Output the [X, Y] coordinate of the center of the cell containing the given text.  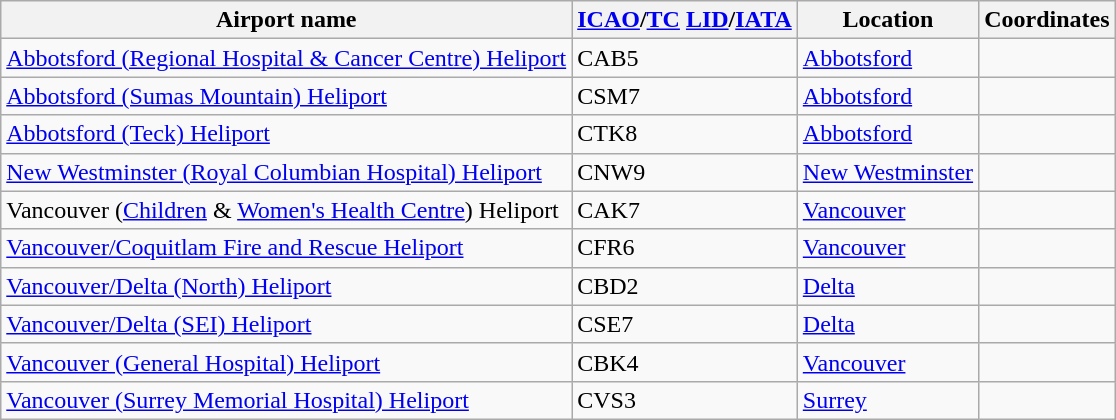
Location [888, 20]
Abbotsford (Teck) Heliport [286, 134]
CSE7 [685, 324]
Vancouver/Delta (SEI) Heliport [286, 324]
Abbotsford (Sumas Mountain) Heliport [286, 96]
New Westminster [888, 172]
CFR6 [685, 248]
Vancouver (Children & Women's Health Centre) Heliport [286, 210]
CAB5 [685, 58]
Vancouver/Coquitlam Fire and Rescue Heliport [286, 248]
Coordinates [1047, 20]
CSM7 [685, 96]
New Westminster (Royal Columbian Hospital) Heliport [286, 172]
CVS3 [685, 400]
Vancouver/Delta (North) Heliport [286, 286]
Airport name [286, 20]
CAK7 [685, 210]
CBK4 [685, 362]
CBD2 [685, 286]
CTK8 [685, 134]
CNW9 [685, 172]
Vancouver (Surrey Memorial Hospital) Heliport [286, 400]
Vancouver (General Hospital) Heliport [286, 362]
Surrey [888, 400]
ICAO/TC LID/IATA [685, 20]
Abbotsford (Regional Hospital & Cancer Centre) Heliport [286, 58]
